Find where the given text appears and provide that cell's center as (X, Y) coordinate. 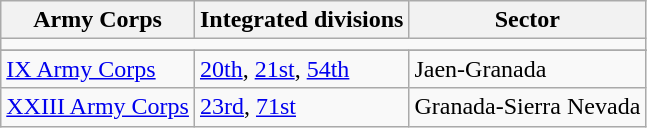
Jaen-Granada (528, 69)
Army Corps (98, 20)
20th, 21st, 54th (301, 69)
IX Army Corps (98, 69)
Sector (528, 20)
Granada-Sierra Nevada (528, 107)
Integrated divisions (301, 20)
XXIII Army Corps (98, 107)
23rd, 71st (301, 107)
